Identify which cell holds the provided text, then report its (x, y) central coordinate. 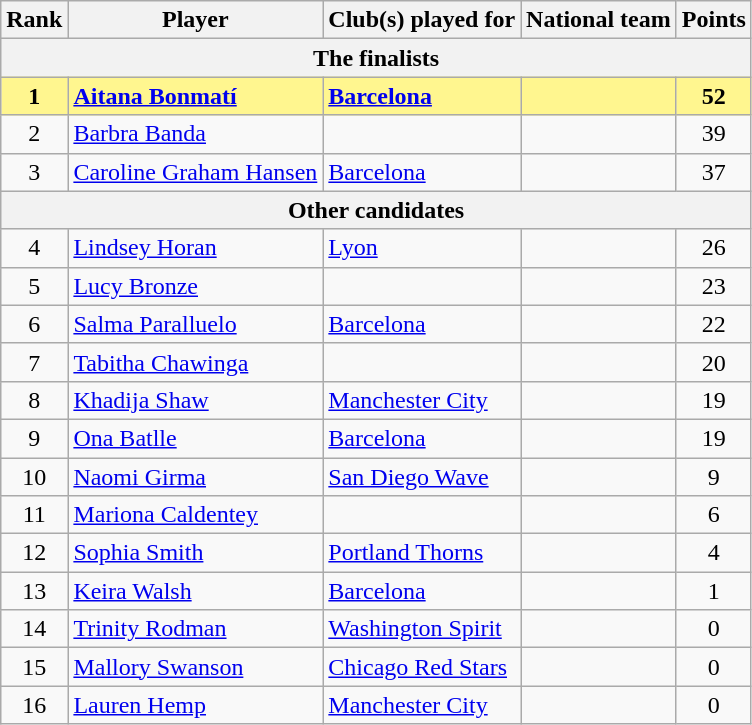
Other candidates (376, 210)
16 (34, 705)
Khadija Shaw (196, 400)
Naomi Girma (196, 477)
14 (34, 629)
Mariona Caldentey (196, 515)
Salma Paralluelo (196, 324)
Sophia Smith (196, 553)
Chicago Red Stars (422, 667)
7 (34, 362)
22 (714, 324)
Washington Spirit (422, 629)
10 (34, 477)
Caroline Graham Hansen (196, 172)
Ona Batlle (196, 438)
Lucy Bronze (196, 286)
San Diego Wave (422, 477)
11 (34, 515)
5 (34, 286)
2 (34, 134)
39 (714, 134)
Portland Thorns (422, 553)
20 (714, 362)
Player (196, 20)
National team (599, 20)
Keira Walsh (196, 591)
Lauren Hemp (196, 705)
Points (714, 20)
Rank (34, 20)
Barbra Banda (196, 134)
Mallory Swanson (196, 667)
26 (714, 248)
Trinity Rodman (196, 629)
Aitana Bonmatí (196, 96)
13 (34, 591)
Lyon (422, 248)
8 (34, 400)
3 (34, 172)
23 (714, 286)
Lindsey Horan (196, 248)
Tabitha Chawinga (196, 362)
12 (34, 553)
52 (714, 96)
37 (714, 172)
15 (34, 667)
Club(s) played for (422, 20)
The finalists (376, 58)
